Capture the cell that displays the provided text and extract its [x, y] central coordinate. 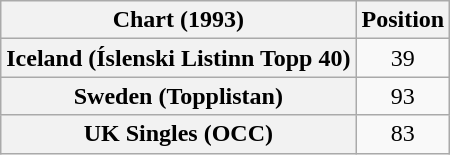
Chart (1993) [178, 20]
83 [403, 134]
39 [403, 58]
Position [403, 20]
Sweden (Topplistan) [178, 96]
93 [403, 96]
Iceland (Íslenski Listinn Topp 40) [178, 58]
UK Singles (OCC) [178, 134]
